Identify which cell holds the provided text, then report its [X, Y] central coordinate. 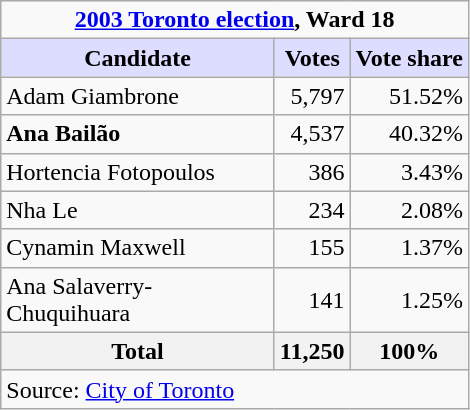
Cynamin Maxwell [138, 248]
40.32% [409, 134]
141 [312, 300]
234 [312, 210]
5,797 [312, 96]
Candidate [138, 58]
386 [312, 172]
4,537 [312, 134]
Adam Giambrone [138, 96]
155 [312, 248]
2003 Toronto election, Ward 18 [235, 20]
11,250 [312, 351]
51.52% [409, 96]
100% [409, 351]
Nha Le [138, 210]
Votes [312, 58]
1.25% [409, 300]
Source: City of Toronto [235, 389]
Ana Bailão [138, 134]
Ana Salaverry-Chuquihuara [138, 300]
Total [138, 351]
Hortencia Fotopoulos [138, 172]
2.08% [409, 210]
1.37% [409, 248]
Vote share [409, 58]
3.43% [409, 172]
